Find where the given text appears and provide that cell's center as (x, y) coordinate. 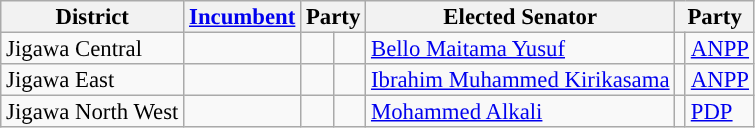
Jigawa East (92, 80)
Incumbent (242, 17)
PDP (720, 112)
Bello Maitama Yusuf (520, 49)
Mohammed Alkali (520, 112)
District (92, 17)
Jigawa Central (92, 49)
Ibrahim Muhammed Kirikasama (520, 80)
Jigawa North West (92, 112)
Elected Senator (520, 17)
